Extract the (x, y) coordinate from the center of the cell holding the provided text.  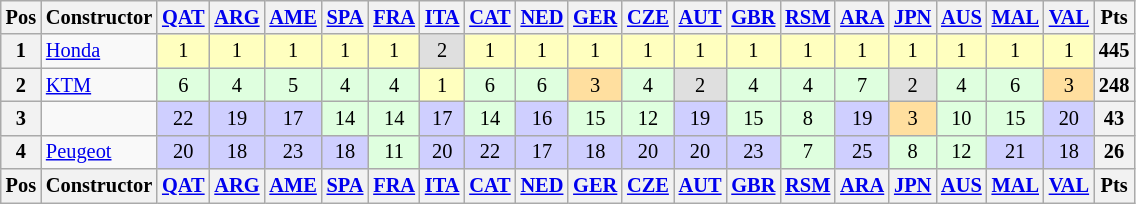
25 (862, 152)
26 (1114, 152)
10 (961, 118)
Peugeot (99, 152)
21 (1016, 152)
5 (292, 85)
KTM (99, 85)
16 (542, 118)
43 (1114, 118)
Honda (99, 51)
445 (1114, 51)
11 (394, 152)
248 (1114, 85)
